Detect which cell encompasses the target text, then output its (X, Y) center coordinate. 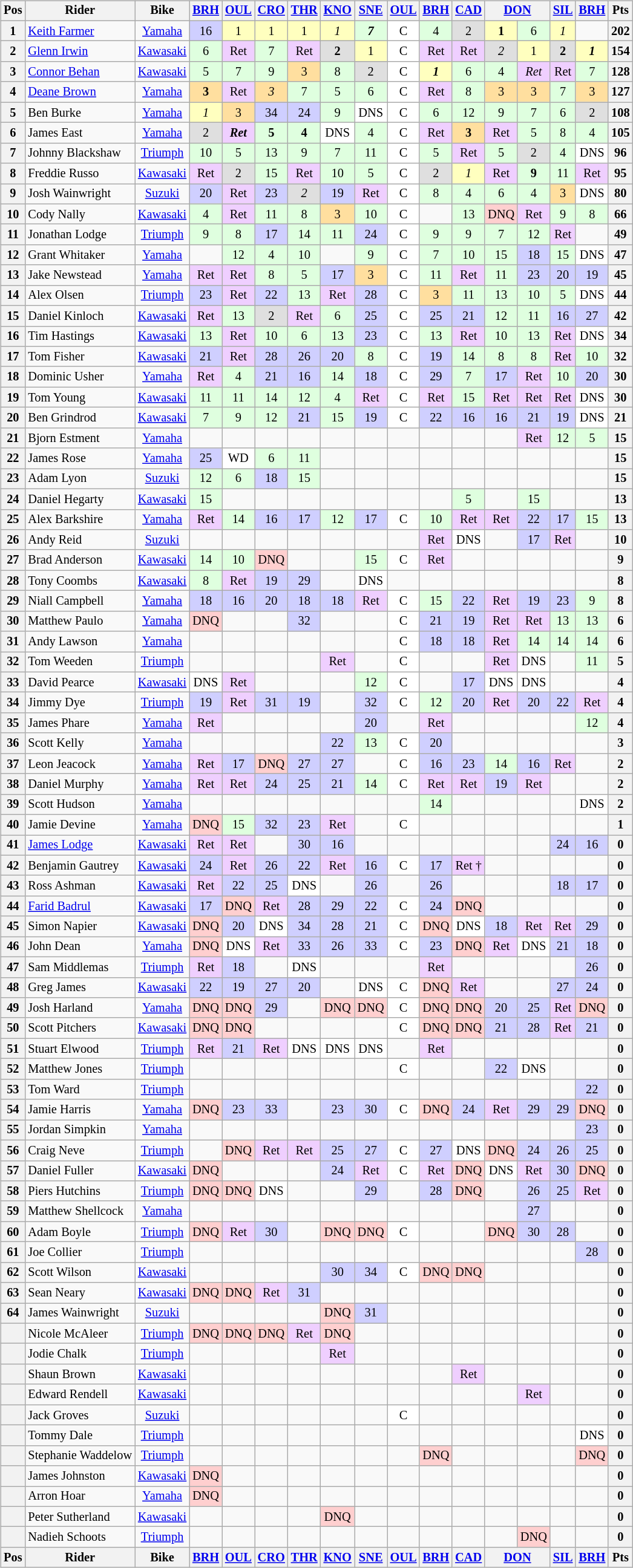
Adam Lyon (80, 479)
Matthew Jones (80, 1069)
43 (13, 886)
54 (13, 1110)
96 (620, 153)
Andy Reid (80, 540)
39 (13, 804)
Jack Groves (80, 1415)
62 (13, 1272)
Daniel Murphy (80, 784)
Tom Young (80, 397)
Farid Badrul (80, 906)
Nicole McAleer (80, 1333)
Scott Hudson (80, 804)
Dominic Usher (80, 377)
Scott Pitchers (80, 1028)
Tom Fisher (80, 357)
James Lodge (80, 845)
James Wainwright (80, 1313)
Daniel Hegarty (80, 499)
35 (13, 723)
John Dean (80, 947)
63 (13, 1293)
James East (80, 133)
61 (13, 1252)
55 (13, 1130)
56 (13, 1150)
James Phare (80, 723)
Ross Ashman (80, 886)
Alex Barkshire (80, 519)
Peter Sutherland (80, 1517)
59 (13, 1211)
53 (13, 1089)
66 (620, 214)
Jake Newstead (80, 275)
Scott Kelly (80, 743)
Matthew Paulo (80, 621)
Leon Jeacock (80, 764)
58 (13, 1191)
95 (620, 174)
Arron Hoar (80, 1497)
Piers Hutchins (80, 1191)
Craig Neve (80, 1150)
Tony Coombs (80, 581)
64 (13, 1313)
Grant Whitaker (80, 255)
Tom Ward (80, 1089)
Daniel Fuller (80, 1171)
Deane Brown (80, 92)
Connor Behan (80, 72)
57 (13, 1171)
Glenn Irwin (80, 51)
80 (620, 194)
36 (13, 743)
Stuart Elwood (80, 1049)
Ret † (468, 865)
Jodie Chalk (80, 1354)
Stephanie Waddelow (80, 1456)
David Pearce (80, 682)
Joe Collier (80, 1252)
Shaun Brown (80, 1374)
128 (620, 72)
Josh Wainwright (80, 194)
60 (13, 1232)
Cody Nally (80, 214)
Niall Campbell (80, 601)
Jamie Harris (80, 1110)
40 (13, 825)
Ben Grindrod (80, 418)
Andy Lawson (80, 642)
41 (13, 845)
Brad Anderson (80, 560)
Freddie Russo (80, 174)
Bjorn Estment (80, 438)
Jordan Simpkin (80, 1130)
154 (620, 51)
Matthew Shellcock (80, 1211)
48 (13, 987)
Sam Middlemas (80, 967)
Edward Rendell (80, 1394)
Tommy Dale (80, 1436)
Jamie Devine (80, 825)
50 (13, 1028)
James Johnston (80, 1476)
Benjamin Gautrey (80, 865)
WD (238, 458)
Nadieh Schoots (80, 1537)
Sean Neary (80, 1293)
Johnny Blackshaw (80, 153)
52 (13, 1069)
127 (620, 92)
108 (620, 112)
Jonathan Lodge (80, 235)
37 (13, 764)
105 (620, 133)
202 (620, 31)
Alex Olsen (80, 296)
Scott Wilson (80, 1272)
Adam Boyle (80, 1232)
38 (13, 784)
Jimmy Dye (80, 703)
Tim Hastings (80, 336)
Simon Napier (80, 926)
Tom Weeden (80, 662)
Josh Harland (80, 1008)
51 (13, 1049)
Ben Burke (80, 112)
46 (13, 947)
Keith Farmer (80, 31)
Greg James (80, 987)
Daniel Kinloch (80, 316)
James Rose (80, 458)
